Locate the cell with the specified text and output its (X, Y) center coordinate. 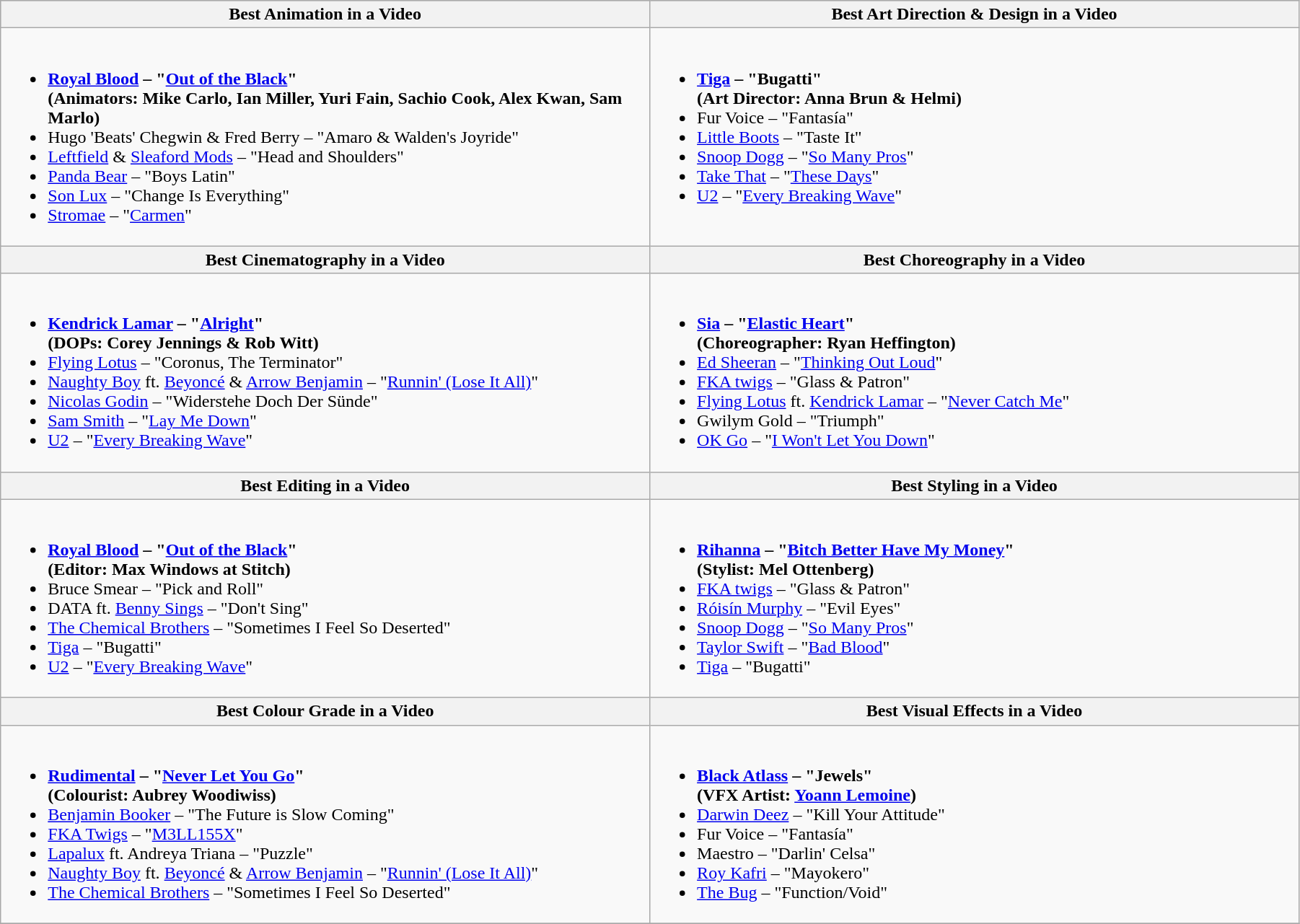
Best Visual Effects in a Video (975, 711)
Best Cinematography in a Video (325, 260)
Best Art Direction & Design in a Video (975, 14)
Best Editing in a Video (325, 485)
Best Choreography in a Video (975, 260)
Best Colour Grade in a Video (325, 711)
Best Styling in a Video (975, 485)
Best Animation in a Video (325, 14)
